Identify which cell holds the provided text, then report its (x, y) central coordinate. 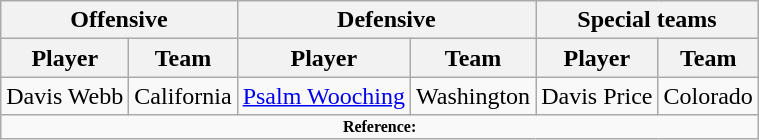
Davis Webb (65, 96)
Colorado (708, 96)
Offensive (119, 20)
Special teams (648, 20)
California (183, 96)
Defensive (386, 20)
Davis Price (597, 96)
Washington (474, 96)
Psalm Wooching (324, 96)
Reference: (380, 127)
